Capture the cell that displays the provided text and extract its [x, y] central coordinate. 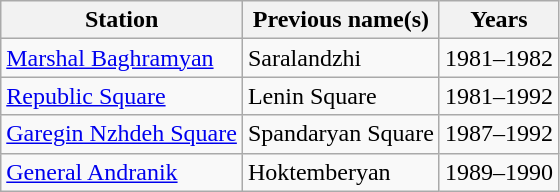
Marshal Baghramyan [122, 58]
Years [498, 20]
General Andranik [122, 172]
1989–1990 [498, 172]
1981–1992 [498, 96]
Garegin Nzhdeh Square [122, 134]
1981–1982 [498, 58]
1987–1992 [498, 134]
Lenin Square [340, 96]
Hoktemberyan [340, 172]
Previous name(s) [340, 20]
Saralandzhi [340, 58]
Spandaryan Square [340, 134]
Station [122, 20]
Republic Square [122, 96]
